From the cell containing the given text, extract its center point as (X, Y) coordinate. 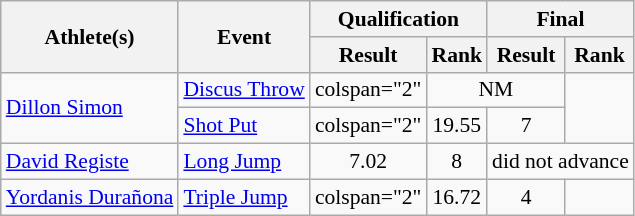
Triple Jump (244, 197)
Qualification (398, 19)
16.72 (456, 197)
did not advance (560, 162)
NM (496, 90)
Athlete(s) (90, 36)
Final (560, 19)
8 (456, 162)
Discus Throw (244, 90)
7.02 (368, 162)
David Registe (90, 162)
Dillon Simon (90, 108)
Long Jump (244, 162)
7 (526, 126)
Event (244, 36)
19.55 (456, 126)
Shot Put (244, 126)
4 (526, 197)
Yordanis Durañona (90, 197)
